Identify which cell holds the provided text, then report its (x, y) central coordinate. 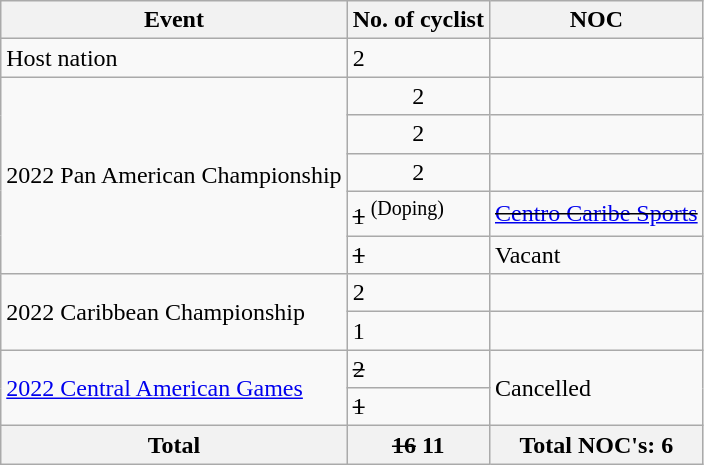
Total (174, 445)
2022 Pan American Championship (174, 176)
Host nation (174, 58)
Cancelled (596, 388)
2022 Caribbean Championship (174, 312)
NOC (596, 20)
1 (Doping) (418, 214)
16 11 (418, 445)
Vacant (596, 255)
Total NOC's: 6 (596, 445)
No. of cyclist (418, 20)
Centro Caribe Sports (596, 214)
2022 Central American Games (174, 388)
Event (174, 20)
